Provide the [x, y] coordinate of the cell's center where the given text is located.  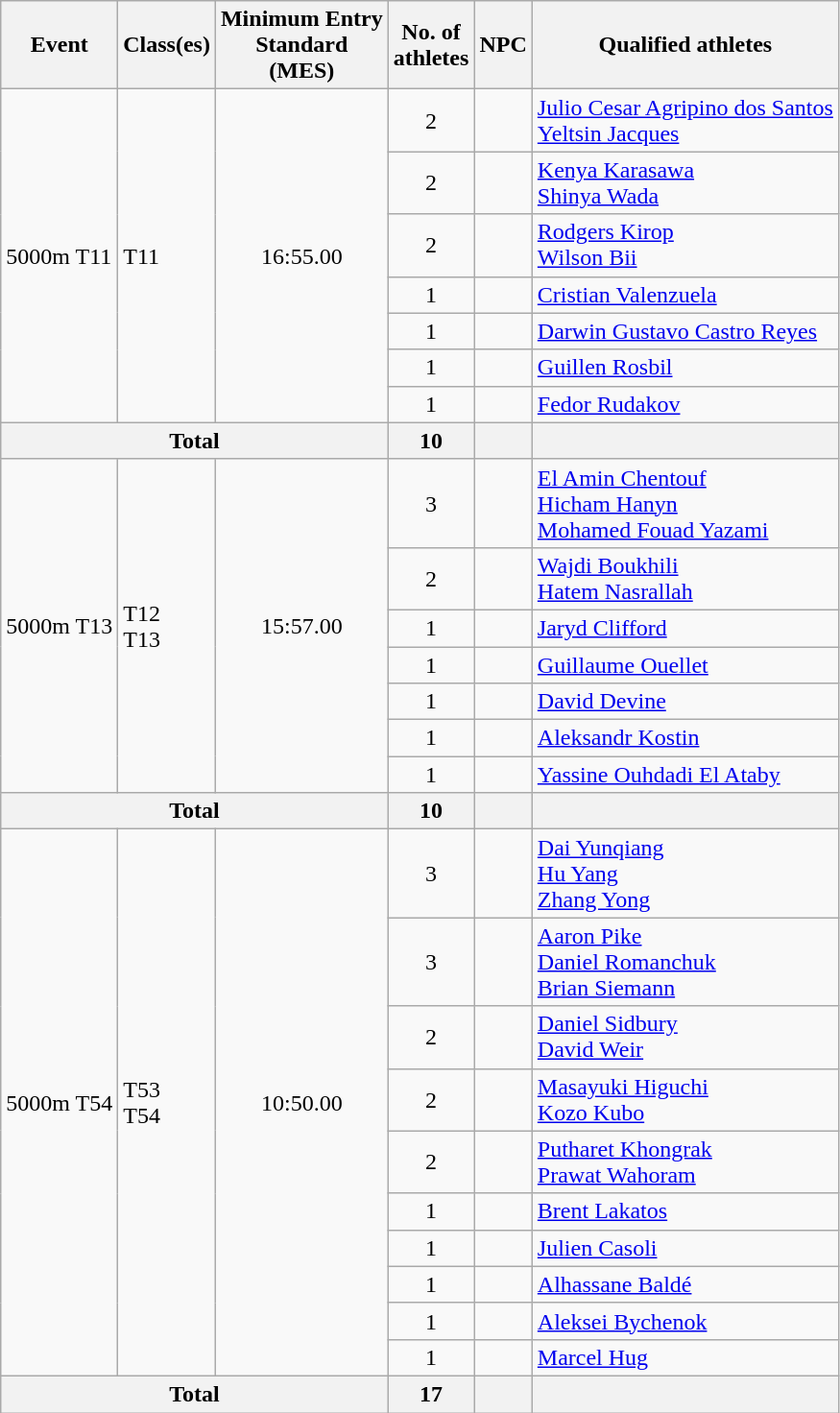
Daniel SidburyDavid Weir [685, 1037]
T53T54 [167, 1103]
5000m T13 [60, 626]
Cristian Valenzuela [685, 295]
Jaryd Clifford [685, 628]
No. ofathletes [431, 45]
NPC [503, 45]
Marcel Hug [685, 1357]
Aaron PikeDaniel RomanchukBrian Siemann [685, 962]
Fedor Rudakov [685, 404]
Julio Cesar Agripino dos SantosYeltsin Jacques [685, 121]
Yassine Ouhdadi El Ataby [685, 775]
Brent Lakatos [685, 1211]
Wajdi BoukhiliHatem Nasrallah [685, 578]
Minimum Entry Standard (MES) [301, 45]
Dai YunqiangHu YangZhang Yong [685, 874]
5000m T54 [60, 1103]
El Amin ChentoufHicham HanynMohamed Fouad Yazami [685, 503]
17 [431, 1394]
15:57.00 [301, 626]
T11 [167, 255]
Aleksei Bychenok [685, 1321]
16:55.00 [301, 255]
Putharet KhongrakPrawat Wahoram [685, 1162]
Aleksandr Kostin [685, 738]
Alhassane Baldé [685, 1284]
T12T13 [167, 626]
Darwin Gustavo Castro Reyes [685, 331]
Guillen Rosbil [685, 368]
Event [60, 45]
Qualified athletes [685, 45]
David Devine [685, 702]
Rodgers KiropWilson Bii [685, 246]
Guillaume Ouellet [685, 665]
Kenya KarasawaShinya Wada [685, 182]
5000m T11 [60, 255]
Julien Casoli [685, 1248]
Class(es) [167, 45]
Masayuki HiguchiKozo Kubo [685, 1100]
10:50.00 [301, 1103]
